For the text-containing cell, return its midpoint in (x, y) coordinate format. 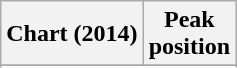
Peakposition (189, 34)
Chart (2014) (72, 34)
